From the cell containing the given text, extract its center point as (X, Y) coordinate. 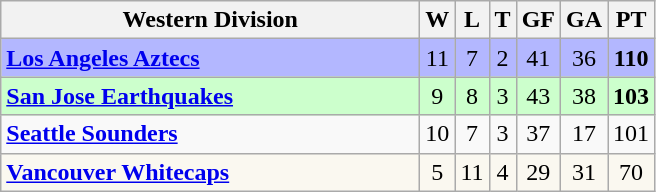
31 (584, 172)
37 (538, 134)
Western Division (210, 20)
Seattle Sounders (210, 134)
110 (632, 58)
GF (538, 20)
PT (632, 20)
5 (438, 172)
L (472, 20)
W (438, 20)
38 (584, 96)
101 (632, 134)
9 (438, 96)
2 (502, 58)
103 (632, 96)
San Jose Earthquakes (210, 96)
36 (584, 58)
4 (502, 172)
29 (538, 172)
10 (438, 134)
41 (538, 58)
17 (584, 134)
70 (632, 172)
Los Angeles Aztecs (210, 58)
GA (584, 20)
Vancouver Whitecaps (210, 172)
8 (472, 96)
T (502, 20)
43 (538, 96)
